Determine the (X, Y) coordinate at the center of the cell enclosing the given text.  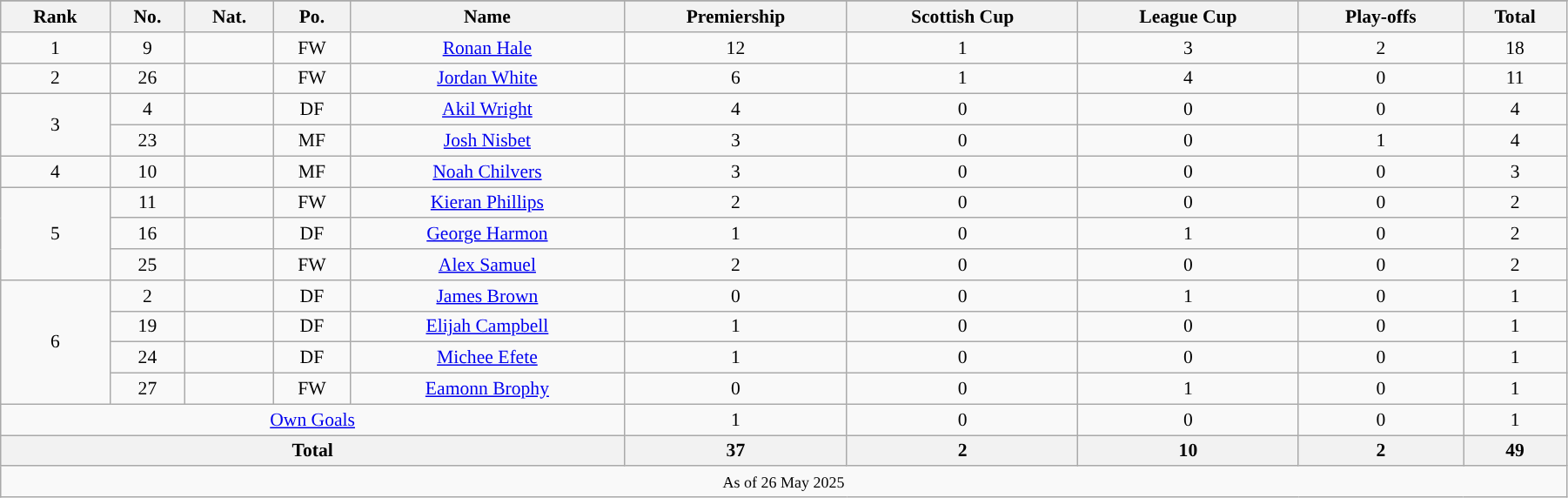
Alex Samuel (487, 265)
Ronan Hale (487, 48)
Josh Nisbet (487, 141)
As of 26 May 2025 (784, 482)
Po. (312, 17)
9 (148, 48)
Elijah Campbell (487, 326)
Kieran Phillips (487, 203)
16 (148, 234)
19 (148, 326)
James Brown (487, 296)
23 (148, 141)
Eamonn Brophy (487, 389)
25 (148, 265)
18 (1516, 48)
League Cup (1189, 17)
George Harmon (487, 234)
Michee Efete (487, 358)
No. (148, 17)
Akil Wright (487, 110)
Nat. (230, 17)
Premiership (735, 17)
Rank (56, 17)
5 (56, 233)
12 (735, 48)
Scottish Cup (962, 17)
37 (735, 451)
Name (487, 17)
Own Goals (313, 420)
49 (1516, 451)
Jordan White (487, 78)
26 (148, 78)
27 (148, 389)
24 (148, 358)
Play-offs (1381, 17)
Noah Chilvers (487, 172)
